Identify which cell holds the provided text, then report its (x, y) central coordinate. 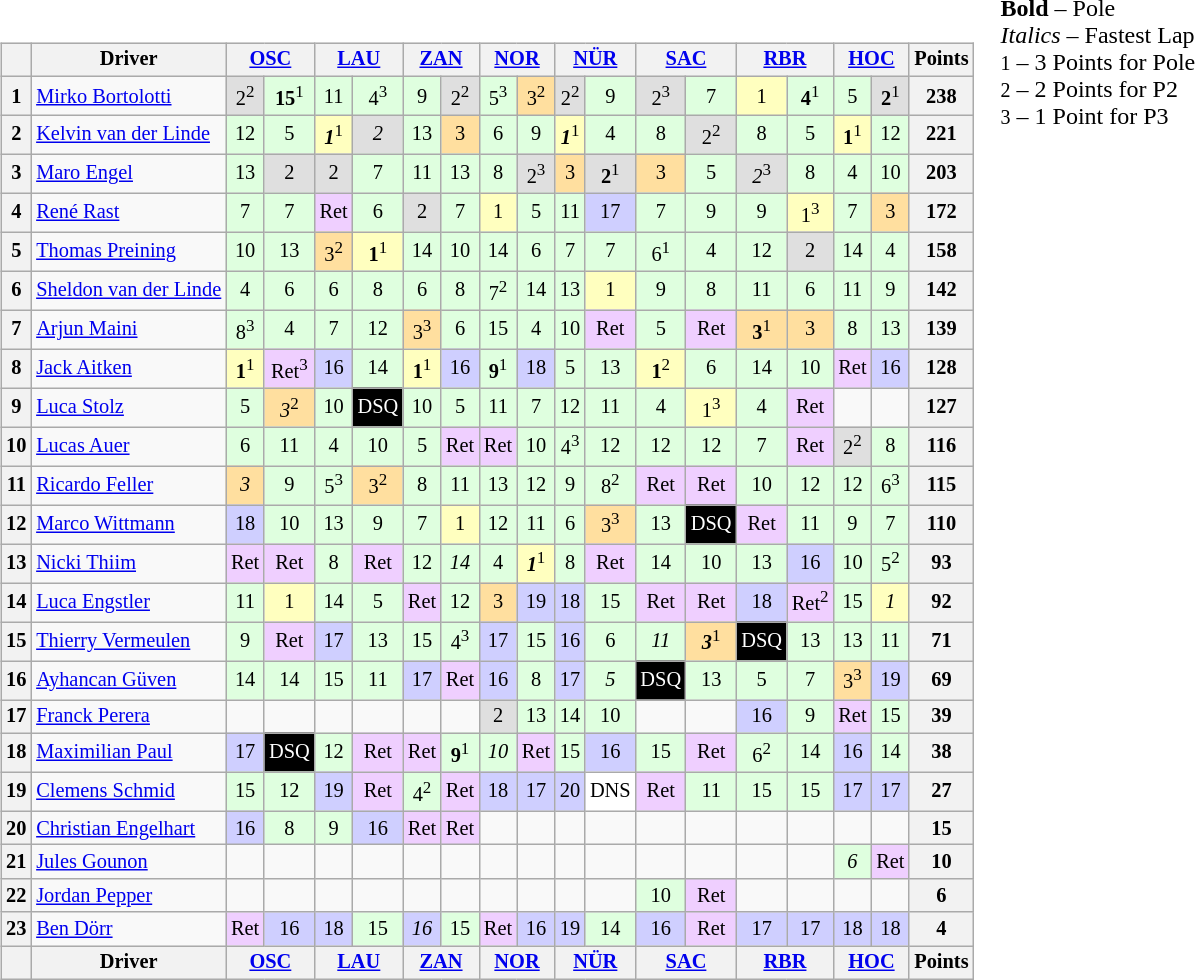
39 (941, 717)
Jack Aitken (128, 368)
Luca Stolz (128, 408)
Mirko Bortolotti (128, 96)
41 (810, 96)
93 (941, 564)
Jordan Pepper (128, 895)
42 (422, 792)
238 (941, 96)
116 (941, 446)
Maximilian Paul (128, 752)
DNS (610, 792)
142 (941, 290)
Thierry Vermeulen (128, 642)
128 (941, 368)
René Rast (128, 212)
Marco Wittmann (128, 524)
27 (941, 792)
Ayhancan Güven (128, 680)
127 (941, 408)
139 (941, 330)
203 (941, 174)
Sheldon van der Linde (128, 290)
62 (761, 752)
Ret3 (289, 368)
172 (941, 212)
115 (941, 486)
Nicki Thiim (128, 564)
72 (498, 290)
92 (941, 602)
83 (245, 330)
151 (289, 96)
Jules Gounon (128, 862)
82 (610, 486)
Clemens Schmid (128, 792)
110 (941, 524)
158 (941, 252)
Franck Perera (128, 717)
71 (941, 642)
38 (941, 752)
221 (941, 134)
Christian Engelhart (128, 828)
69 (941, 680)
Lucas Auer (128, 446)
Ret2 (810, 602)
Kelvin van der Linde (128, 134)
61 (661, 252)
63 (890, 486)
Maro Engel (128, 174)
Luca Engstler (128, 602)
Arjun Maini (128, 330)
Thomas Preining (128, 252)
Ben Dörr (128, 929)
Ricardo Feller (128, 486)
52 (890, 564)
